For the text-containing cell, return its midpoint in [x, y] coordinate format. 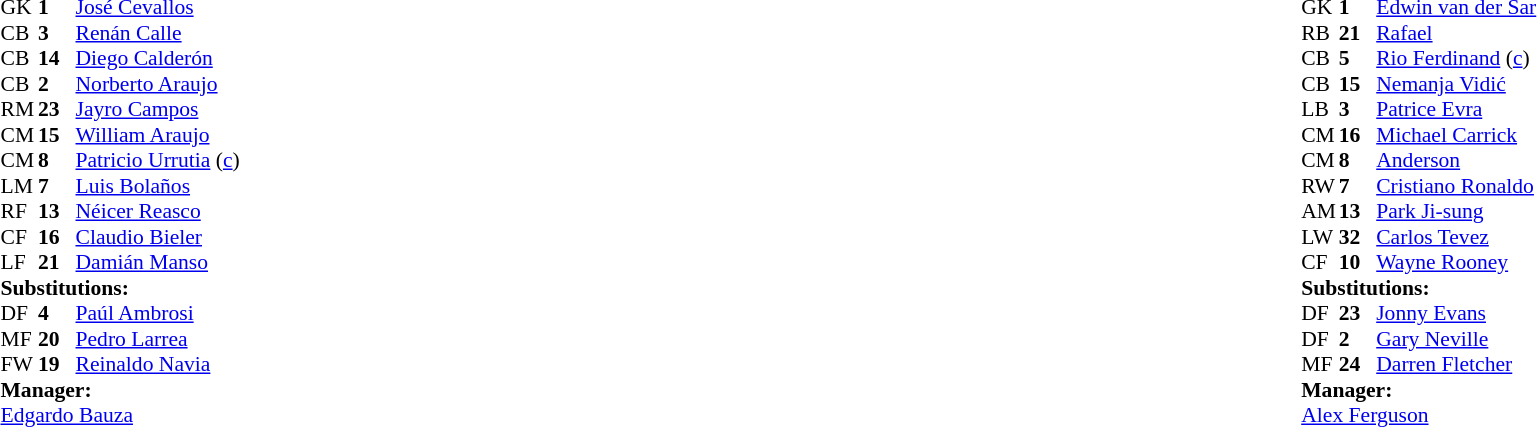
Reinaldo Navia [158, 365]
Luis Bolaños [158, 186]
Claudio Bieler [158, 237]
Rafael [1456, 33]
Darren Fletcher [1456, 365]
Pedro Larrea [158, 339]
LM [19, 186]
5 [1358, 59]
RF [19, 211]
Michael Carrick [1456, 135]
32 [1358, 237]
AM [1320, 211]
Patricio Urrutia (c) [158, 161]
Carlos Tevez [1456, 237]
RW [1320, 186]
LB [1320, 109]
Gary Neville [1456, 339]
Cristiano Ronaldo [1456, 186]
Damián Manso [158, 263]
Park Ji-sung [1456, 211]
Nemanja Vidić [1456, 84]
Paúl Ambrosi [158, 313]
FW [19, 365]
Néicer Reasco [158, 211]
William Araujo [158, 135]
Patrice Evra [1456, 109]
Rio Ferdinand (c) [1456, 59]
24 [1358, 365]
RB [1320, 33]
Diego Calderón [158, 59]
Wayne Rooney [1456, 263]
4 [57, 313]
10 [1358, 263]
Jonny Evans [1456, 313]
LF [19, 263]
RM [19, 109]
14 [57, 59]
Norberto Araujo [158, 84]
19 [57, 365]
Jayro Campos [158, 109]
Renán Calle [158, 33]
Anderson [1456, 161]
LW [1320, 237]
20 [57, 339]
